Output the [X, Y] coordinate of the center of the cell containing the given text.  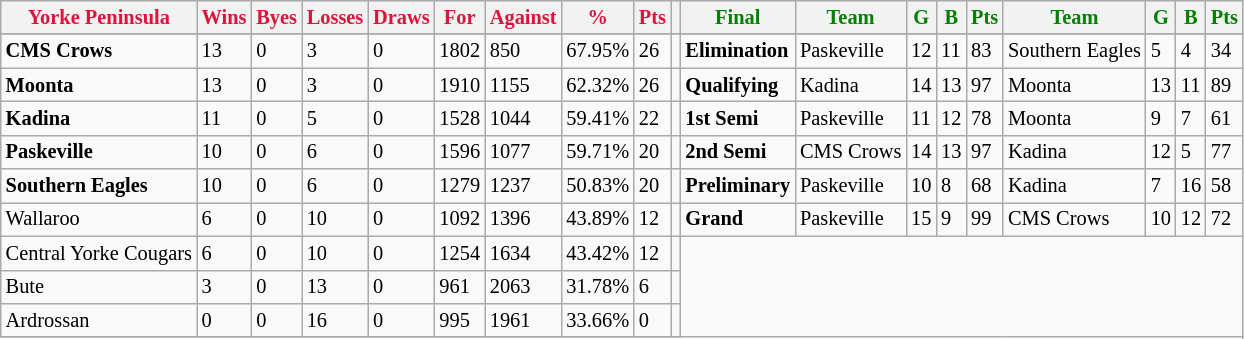
Preliminary [738, 186]
Wallaroo [99, 219]
1802 [459, 51]
Byes [276, 17]
59.41% [598, 118]
Against [524, 17]
61 [1224, 118]
Elimination [738, 51]
1528 [459, 118]
Bute [99, 287]
Central Yorke Cougars [99, 253]
22 [652, 118]
72 [1224, 219]
2nd Semi [738, 152]
Yorke Peninsula [99, 17]
8 [951, 186]
67.95% [598, 51]
1077 [524, 152]
1634 [524, 253]
43.89% [598, 219]
33.66% [598, 320]
Wins [224, 17]
50.83% [598, 186]
Qualifying [738, 85]
2063 [524, 287]
Draws [401, 17]
1155 [524, 85]
995 [459, 320]
78 [984, 118]
62.32% [598, 85]
58 [1224, 186]
1961 [524, 320]
1st Semi [738, 118]
59.71% [598, 152]
% [598, 17]
43.42% [598, 253]
31.78% [598, 287]
15 [921, 219]
68 [984, 186]
961 [459, 287]
Losses [335, 17]
850 [524, 51]
Final [738, 17]
4 [1191, 51]
1279 [459, 186]
1044 [524, 118]
1092 [459, 219]
83 [984, 51]
34 [1224, 51]
For [459, 17]
1596 [459, 152]
1254 [459, 253]
99 [984, 219]
1910 [459, 85]
89 [1224, 85]
77 [1224, 152]
Grand [738, 219]
Ardrossan [99, 320]
1396 [524, 219]
1237 [524, 186]
